Locate the cell with the specified text and output its (x, y) center coordinate. 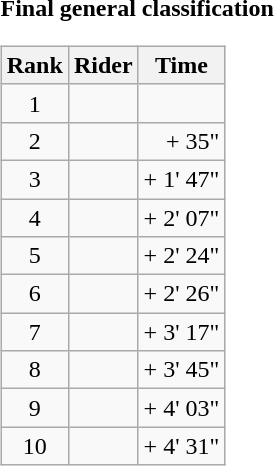
7 (34, 332)
+ 3' 17" (182, 332)
+ 3' 45" (182, 370)
Rider (103, 65)
5 (34, 256)
+ 2' 07" (182, 217)
Rank (34, 65)
Time (182, 65)
+ 2' 26" (182, 294)
6 (34, 294)
+ 1' 47" (182, 179)
1 (34, 103)
+ 4' 03" (182, 408)
+ 35" (182, 141)
8 (34, 370)
+ 4' 31" (182, 446)
3 (34, 179)
10 (34, 446)
2 (34, 141)
9 (34, 408)
+ 2' 24" (182, 256)
4 (34, 217)
